Search for the cell housing the specified text and yield its (X, Y) center coordinate. 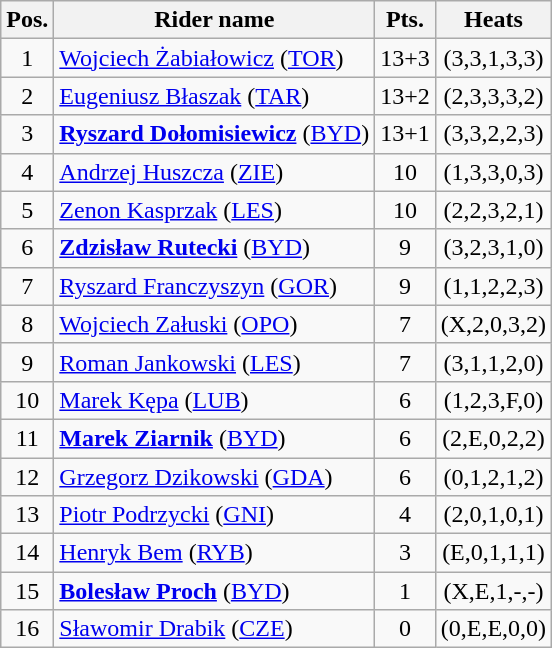
Zenon Kasprzak (LES) (214, 210)
(E,0,1,1,1) (493, 553)
Ryszard Dołomisiewicz (BYD) (214, 134)
Henryk Bem (RYB) (214, 553)
Rider name (214, 20)
Pos. (28, 20)
13+3 (406, 58)
Bolesław Proch (BYD) (214, 591)
(1,1,2,2,3) (493, 286)
Pts. (406, 20)
Ryszard Franczyszyn (GOR) (214, 286)
(2,0,1,0,1) (493, 515)
Grzegorz Dzikowski (GDA) (214, 477)
(3,2,3,1,0) (493, 248)
15 (28, 591)
5 (28, 210)
Andrzej Huszcza (ZIE) (214, 172)
13+1 (406, 134)
Zdzisław Rutecki (BYD) (214, 248)
Marek Ziarnik (BYD) (214, 438)
Wojciech Załuski (OPO) (214, 324)
12 (28, 477)
11 (28, 438)
Eugeniusz Błaszak (TAR) (214, 96)
(X,2,0,3,2) (493, 324)
(3,3,2,2,3) (493, 134)
(1,2,3,F,0) (493, 400)
Piotr Podrzycki (GNI) (214, 515)
16 (28, 629)
8 (28, 324)
Heats (493, 20)
2 (28, 96)
Wojciech Żabiałowicz (TOR) (214, 58)
13 (28, 515)
(3,1,1,2,0) (493, 362)
(3,3,1,3,3) (493, 58)
(0,E,E,0,0) (493, 629)
(X,E,1,-,-) (493, 591)
14 (28, 553)
Marek Kępa (LUB) (214, 400)
Sławomir Drabik (CZE) (214, 629)
0 (406, 629)
(2,2,3,2,1) (493, 210)
(2,E,0,2,2) (493, 438)
(0,1,2,1,2) (493, 477)
13+2 (406, 96)
Roman Jankowski (LES) (214, 362)
(2,3,3,3,2) (493, 96)
(1,3,3,0,3) (493, 172)
